Provide the (x, y) coordinate of the cell's center where the given text is located.  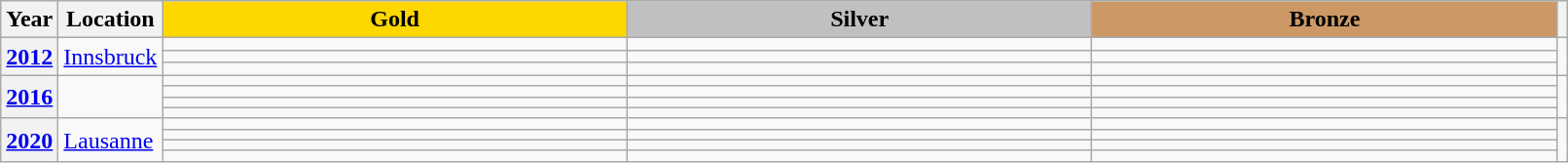
Gold (395, 20)
Year (29, 20)
Location (111, 20)
Innsbruck (111, 57)
Silver (859, 20)
2016 (29, 97)
Lausanne (111, 140)
2020 (29, 140)
2012 (29, 57)
Bronze (1325, 20)
